Return [x, y] of the center of cell containing provided text 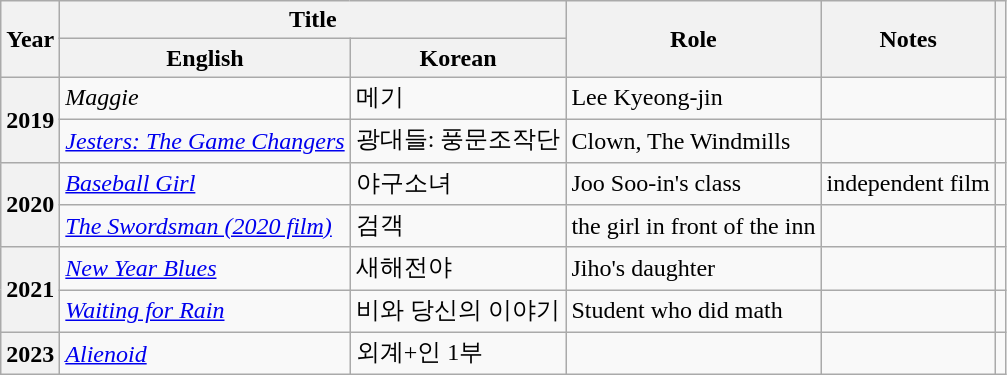
2021 [30, 290]
야구소녀 [458, 184]
Korean [458, 58]
New Year Blues [205, 268]
Alienoid [205, 354]
Clown, The Windmills [694, 140]
Joo Soo-in's class [694, 184]
English [205, 58]
비와 당신의 이야기 [458, 312]
Role [694, 39]
Student who did math [694, 312]
Waiting for Rain [205, 312]
2020 [30, 204]
Jesters: The Game Changers [205, 140]
광대들: 풍문조작단 [458, 140]
the girl in front of the inn [694, 226]
2023 [30, 354]
외계+인 1부 [458, 354]
메기 [458, 98]
Title [313, 20]
새해전야 [458, 268]
The Swordsman (2020 film) [205, 226]
Maggie [205, 98]
Jiho's daughter [694, 268]
independent film [908, 184]
Lee Kyeong-jin [694, 98]
Baseball Girl [205, 184]
2019 [30, 120]
Notes [908, 39]
검객 [458, 226]
Year [30, 39]
